Capture the cell that displays the provided text and extract its [X, Y] central coordinate. 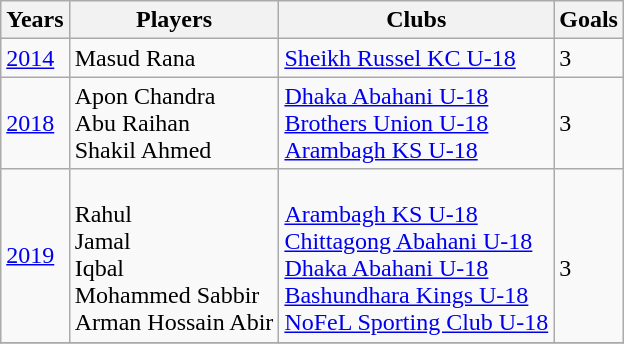
Players [174, 20]
Rahul Jamal Iqbal Mohammed Sabbir Arman Hossain Abir [174, 256]
Masud Rana [174, 58]
Arambagh KS U-18Chittagong Abahani U-18Dhaka Abahani U-18 Bashundhara Kings U-18NoFeL Sporting Club U-18 [416, 256]
Dhaka Abahani U-18Brothers Union U-18Arambagh KS U-18 [416, 123]
2014 [35, 58]
2019 [35, 256]
Sheikh Russel KC U-18 [416, 58]
Years [35, 20]
Goals [589, 20]
Apon Chandra Abu Raihan Shakil Ahmed [174, 123]
2018 [35, 123]
Clubs [416, 20]
